Scan for the cell matching the given text and deliver its (x, y) coordinate at center. 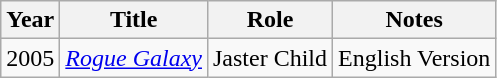
Year (30, 20)
English Version (414, 58)
Title (134, 20)
Notes (414, 20)
Role (270, 20)
Jaster Child (270, 58)
2005 (30, 58)
Rogue Galaxy (134, 58)
